Return the (x, y) coordinate for the center point of the cell that contains the specified text.  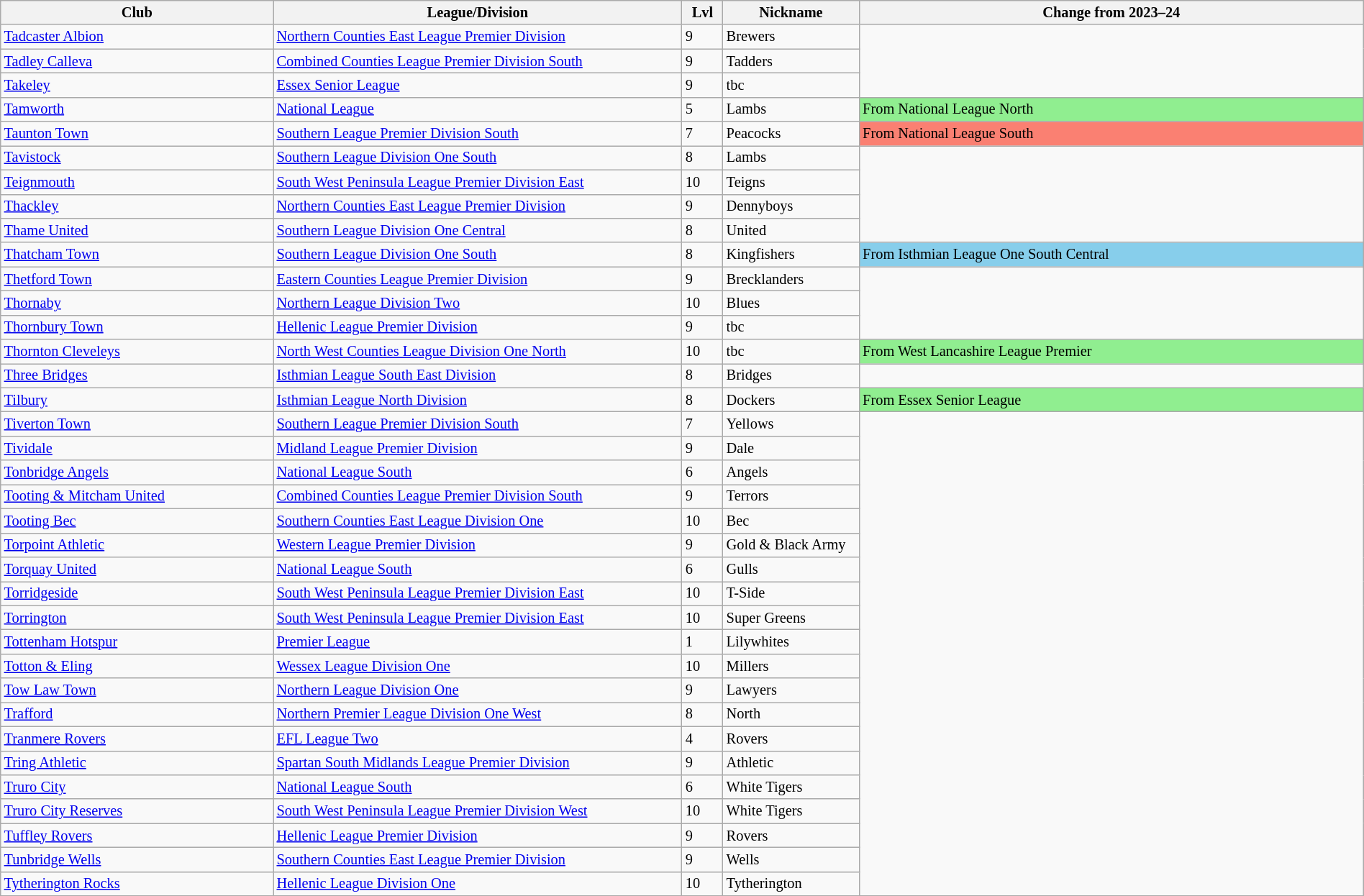
Tooting & Mitcham United (137, 496)
5 (702, 109)
Tadcaster Albion (137, 37)
Tunbridge Wells (137, 859)
Athletic (791, 763)
Three Bridges (137, 375)
Essex Senior League (478, 85)
Western League Premier Division (478, 545)
Thornaby (137, 303)
Tranmere Rovers (137, 739)
Midland League Premier Division (478, 448)
Millers (791, 666)
North (791, 714)
Takeley (137, 85)
Thame United (137, 230)
Totton & Eling (137, 666)
Isthmian League North Division (478, 400)
Tuffley Rovers (137, 836)
Southern League Division One Central (478, 230)
From Essex Senior League (1111, 400)
T-Side (791, 593)
National League (478, 109)
4 (702, 739)
Northern League Division One (478, 690)
Torquay United (137, 569)
1 (702, 641)
Tamworth (137, 109)
Dale (791, 448)
Tadley Calleva (137, 61)
Taunton Town (137, 134)
Torpoint Athletic (137, 545)
Tavistock (137, 157)
Bridges (791, 375)
Tonbridge Angels (137, 472)
Thornton Cleveleys (137, 352)
Thornbury Town (137, 327)
Thatcham Town (137, 255)
North West Counties League Division One North (478, 352)
Dockers (791, 400)
Super Greens (791, 618)
EFL League Two (478, 739)
Dennyboys (791, 206)
Brecklanders (791, 279)
Tottenham Hotspur (137, 641)
Tytherington Rocks (137, 884)
Bec (791, 521)
Tooting Bec (137, 521)
Nickname (791, 12)
Lilywhites (791, 641)
Yellows (791, 424)
From Isthmian League One South Central (1111, 255)
Wells (791, 859)
Thackley (137, 206)
Tividale (137, 448)
Teignmouth (137, 182)
Gulls (791, 569)
Torridgeside (137, 593)
United (791, 230)
Change from 2023–24 (1111, 12)
Peacocks (791, 134)
Premier League (478, 641)
From National League North (1111, 109)
Gold & Black Army (791, 545)
Hellenic League Division One (478, 884)
Northern Premier League Division One West (478, 714)
Terrors (791, 496)
Truro City (137, 787)
Kingfishers (791, 255)
Northern League Division Two (478, 303)
Southern Counties East League Division One (478, 521)
Wessex League Division One (478, 666)
Isthmian League South East Division (478, 375)
Spartan South Midlands League Premier Division (478, 763)
Club (137, 12)
From West Lancashire League Premier (1111, 352)
Lawyers (791, 690)
Lvl (702, 12)
Tadders (791, 61)
Tring Athletic (137, 763)
Eastern Counties League Premier Division (478, 279)
League/Division (478, 12)
Tytherington (791, 884)
Brewers (791, 37)
Tiverton Town (137, 424)
Torrington (137, 618)
Trafford (137, 714)
Tow Law Town (137, 690)
Thetford Town (137, 279)
Southern Counties East League Premier Division (478, 859)
From National League South (1111, 134)
Truro City Reserves (137, 811)
Angels (791, 472)
Teigns (791, 182)
Blues (791, 303)
South West Peninsula League Premier Division West (478, 811)
Tilbury (137, 400)
